Identify which cell holds the provided text, then report its [x, y] central coordinate. 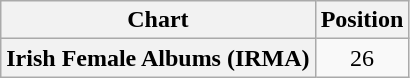
Irish Female Albums (IRMA) [158, 58]
Position [362, 20]
Chart [158, 20]
26 [362, 58]
